Determine the (X, Y) coordinate at the center of the cell enclosing the given text.  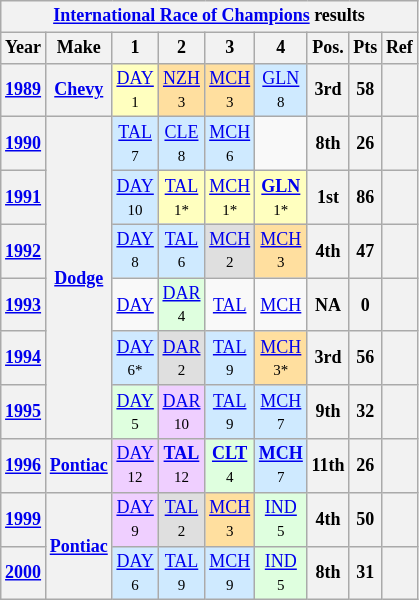
Year (24, 48)
TAL1* (182, 197)
NZH3 (182, 90)
1992 (24, 251)
86 (366, 197)
1 (135, 48)
47 (366, 251)
1994 (24, 358)
2 (182, 48)
DAY1 (135, 90)
GLN1* (282, 197)
CLE8 (182, 144)
1989 (24, 90)
Pos. (328, 48)
DAY6* (135, 358)
0 (366, 305)
11th (328, 466)
1995 (24, 412)
Pts (366, 48)
DAY6 (135, 573)
9th (328, 412)
DAY8 (135, 251)
DAR2 (182, 358)
1999 (24, 519)
TAL7 (135, 144)
50 (366, 519)
NA (328, 305)
DAY12 (135, 466)
Dodge (78, 278)
1996 (24, 466)
TAL6 (182, 251)
56 (366, 358)
DAY (135, 305)
58 (366, 90)
MCH9 (230, 573)
1991 (24, 197)
GLN8 (282, 90)
MCH (282, 305)
Make (78, 48)
TAL (230, 305)
31 (366, 573)
TAL12 (182, 466)
32 (366, 412)
MCH6 (230, 144)
Chevy (78, 90)
1990 (24, 144)
4 (282, 48)
DAR10 (182, 412)
3 (230, 48)
MCH1* (230, 197)
DAR4 (182, 305)
TAL2 (182, 519)
International Race of Champions results (209, 16)
2000 (24, 573)
MCH3* (282, 358)
MCH2 (230, 251)
CLT4 (230, 466)
1993 (24, 305)
1st (328, 197)
Ref (400, 48)
DAY9 (135, 519)
DAY10 (135, 197)
DAY5 (135, 412)
